Identify which cell holds the provided text, then report its [X, Y] central coordinate. 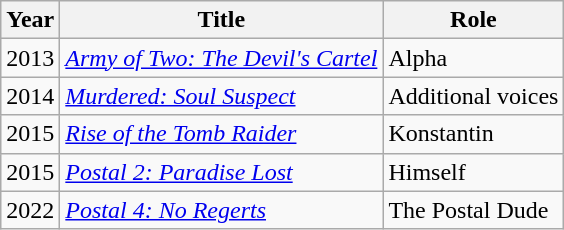
Himself [474, 172]
Konstantin [474, 134]
Additional voices [474, 96]
2022 [30, 210]
Postal 2: Paradise Lost [222, 172]
Murdered: Soul Suspect [222, 96]
Postal 4: No Regerts [222, 210]
2013 [30, 58]
Rise of the Tomb Raider [222, 134]
2014 [30, 96]
Title [222, 20]
Alpha [474, 58]
Role [474, 20]
Year [30, 20]
Army of Two: The Devil's Cartel [222, 58]
The Postal Dude [474, 210]
